Scan for the cell matching the given text and deliver its (X, Y) coordinate at center. 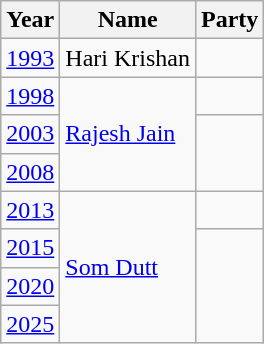
2013 (30, 210)
Som Dutt (128, 267)
2003 (30, 134)
Hari Krishan (128, 58)
1998 (30, 96)
Party (230, 20)
Name (128, 20)
Rajesh Jain (128, 134)
2020 (30, 286)
2015 (30, 248)
2008 (30, 172)
Year (30, 20)
1993 (30, 58)
2025 (30, 324)
